Find where the given text appears and provide that cell's center as (x, y) coordinate. 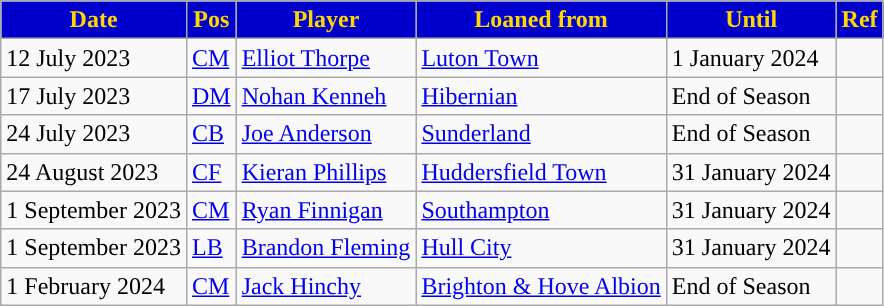
Until (751, 20)
24 August 2023 (94, 172)
Southampton (541, 210)
Pos (211, 20)
Nohan Kenneh (326, 96)
CB (211, 134)
24 July 2023 (94, 134)
Huddersfield Town (541, 172)
DM (211, 96)
Kieran Phillips (326, 172)
1 January 2024 (751, 58)
Jack Hinchy (326, 286)
Loaned from (541, 20)
Hibernian (541, 96)
1 February 2024 (94, 286)
Hull City (541, 248)
LB (211, 248)
Elliot Thorpe (326, 58)
Luton Town (541, 58)
12 July 2023 (94, 58)
Sunderland (541, 134)
Brandon Fleming (326, 248)
Player (326, 20)
Brighton & Hove Albion (541, 286)
Date (94, 20)
17 July 2023 (94, 96)
Ryan Finnigan (326, 210)
Ref (860, 20)
Joe Anderson (326, 134)
CF (211, 172)
